Pinpoint the cell where the given text exists, returning its (X, Y) midpoint coordinate. 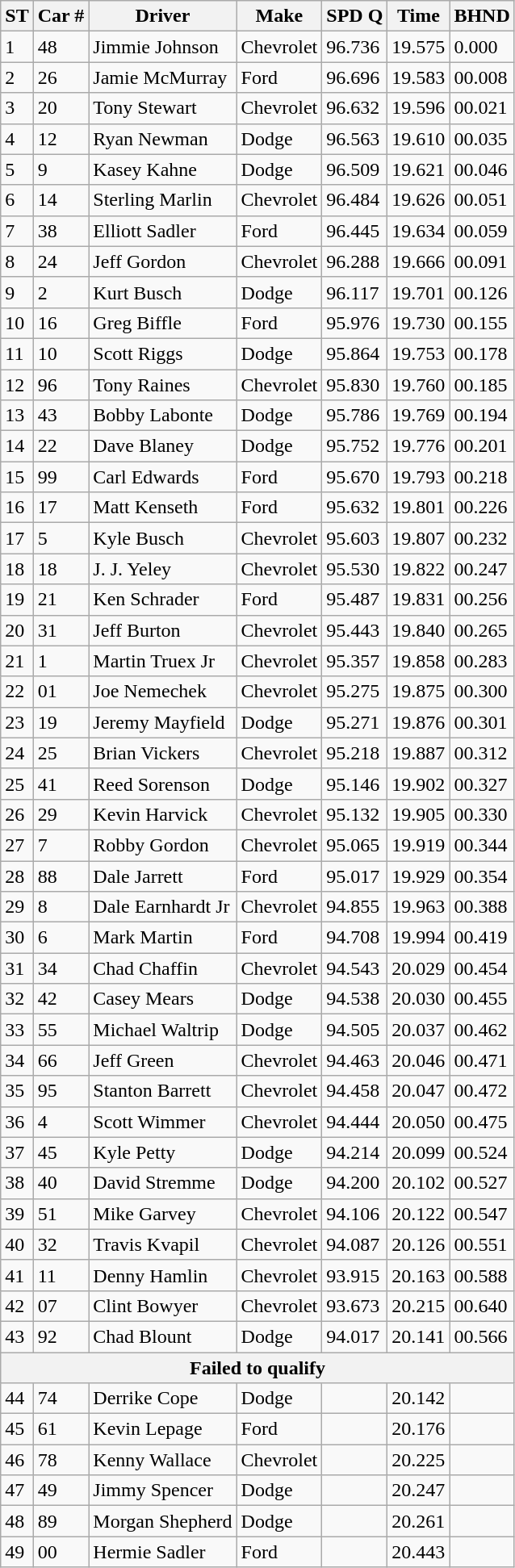
89 (61, 1521)
Greg Biffle (163, 323)
Driver (163, 16)
93.673 (355, 1306)
19.822 (418, 569)
27 (17, 845)
SPD Q (355, 16)
00.327 (482, 784)
19.626 (418, 200)
00.247 (482, 569)
96.484 (355, 200)
44 (17, 1399)
96.632 (355, 108)
94.106 (355, 1214)
00 (61, 1552)
00.388 (482, 907)
95.752 (355, 446)
Scott Wimmer (163, 1122)
15 (17, 477)
61 (61, 1429)
19.666 (418, 261)
Mike Garvey (163, 1214)
Jeff Green (163, 1060)
Matt Kenseth (163, 508)
Jimmy Spencer (163, 1491)
Kurt Busch (163, 292)
00.185 (482, 385)
55 (61, 1030)
95.065 (355, 845)
96.736 (355, 47)
95.275 (355, 692)
95.218 (355, 753)
J. J. Yeley (163, 569)
19.575 (418, 47)
46 (17, 1460)
19.769 (418, 416)
33 (17, 1030)
20.247 (418, 1491)
20.046 (418, 1060)
0.000 (482, 47)
20.261 (418, 1521)
19.858 (418, 661)
13 (17, 416)
95.530 (355, 569)
19.994 (418, 938)
95.632 (355, 508)
20.443 (418, 1552)
00.008 (482, 77)
96 (61, 385)
Dale Jarrett (163, 876)
Joe Nemechek (163, 692)
00.256 (482, 600)
96.696 (355, 77)
Kasey Kahne (163, 169)
Time (418, 16)
20.122 (418, 1214)
Scott Riggs (163, 353)
94.855 (355, 907)
94.087 (355, 1244)
00.021 (482, 108)
19.701 (418, 292)
95.271 (355, 722)
95.830 (355, 385)
95 (61, 1091)
Sterling Marlin (163, 200)
94.708 (355, 938)
Reed Sorenson (163, 784)
19.760 (418, 385)
96.117 (355, 292)
Brian Vickers (163, 753)
Bobby Labonte (163, 416)
20.215 (418, 1306)
00.194 (482, 416)
37 (17, 1152)
Make (279, 16)
96.563 (355, 139)
20.102 (418, 1183)
Car # (61, 16)
19.596 (418, 108)
00.051 (482, 200)
David Stremme (163, 1183)
00.312 (482, 753)
Martin Truex Jr (163, 661)
66 (61, 1060)
95.132 (355, 814)
00.201 (482, 446)
00.091 (482, 261)
19.963 (418, 907)
23 (17, 722)
00.527 (482, 1183)
00.566 (482, 1336)
95.146 (355, 784)
19.583 (418, 77)
51 (61, 1214)
Chad Blount (163, 1336)
28 (17, 876)
Clint Bowyer (163, 1306)
19.887 (418, 753)
00.232 (482, 538)
Tony Stewart (163, 108)
95.786 (355, 416)
00.226 (482, 508)
Jeremy Mayfield (163, 722)
00.046 (482, 169)
99 (61, 477)
ST (17, 16)
36 (17, 1122)
Kenny Wallace (163, 1460)
Jamie McMurray (163, 77)
47 (17, 1491)
Elliott Sadler (163, 231)
00.472 (482, 1091)
93.915 (355, 1275)
01 (61, 692)
00.265 (482, 630)
Jimmie Johnson (163, 47)
35 (17, 1091)
Kyle Busch (163, 538)
Dale Earnhardt Jr (163, 907)
30 (17, 938)
96.509 (355, 169)
00.471 (482, 1060)
Morgan Shepherd (163, 1521)
Ken Schrader (163, 600)
20.047 (418, 1091)
Robby Gordon (163, 845)
19.929 (418, 876)
Failed to qualify (258, 1368)
20.050 (418, 1122)
19.776 (418, 446)
95.603 (355, 538)
BHND (482, 16)
96.445 (355, 231)
78 (61, 1460)
20.030 (418, 999)
Kyle Petty (163, 1152)
00.035 (482, 139)
19.876 (418, 722)
20.142 (418, 1399)
00.454 (482, 968)
19.875 (418, 692)
74 (61, 1399)
Kevin Lepage (163, 1429)
19.807 (418, 538)
19.840 (418, 630)
Denny Hamlin (163, 1275)
07 (61, 1306)
00.455 (482, 999)
3 (17, 108)
Dave Blaney (163, 446)
19.902 (418, 784)
19.753 (418, 353)
95.864 (355, 353)
00.283 (482, 661)
19.793 (418, 477)
00.640 (482, 1306)
95.357 (355, 661)
94.543 (355, 968)
19.610 (418, 139)
94.214 (355, 1152)
39 (17, 1214)
19.621 (418, 169)
00.475 (482, 1122)
20.176 (418, 1429)
94.017 (355, 1336)
95.443 (355, 630)
00.301 (482, 722)
00.344 (482, 845)
Ryan Newman (163, 139)
19.919 (418, 845)
00.126 (482, 292)
94.458 (355, 1091)
Chad Chaffin (163, 968)
Jeff Gordon (163, 261)
Carl Edwards (163, 477)
95.976 (355, 323)
94.538 (355, 999)
00.354 (482, 876)
94.200 (355, 1183)
00.059 (482, 231)
Stanton Barrett (163, 1091)
95.487 (355, 600)
00.155 (482, 323)
00.218 (482, 477)
00.300 (482, 692)
Michael Waltrip (163, 1030)
19.634 (418, 231)
95.670 (355, 477)
94.463 (355, 1060)
20.141 (418, 1336)
20.099 (418, 1152)
94.505 (355, 1030)
20.037 (418, 1030)
00.419 (482, 938)
92 (61, 1336)
Casey Mears (163, 999)
00.551 (482, 1244)
96.288 (355, 261)
00.588 (482, 1275)
94.444 (355, 1122)
19.801 (418, 508)
20.126 (418, 1244)
00.547 (482, 1214)
19.730 (418, 323)
88 (61, 876)
20.029 (418, 968)
00.462 (482, 1030)
Kevin Harvick (163, 814)
Mark Martin (163, 938)
Travis Kvapil (163, 1244)
20.163 (418, 1275)
00.330 (482, 814)
20.225 (418, 1460)
00.178 (482, 353)
19.905 (418, 814)
Jeff Burton (163, 630)
Tony Raines (163, 385)
19.831 (418, 600)
00.524 (482, 1152)
Derrike Cope (163, 1399)
Hermie Sadler (163, 1552)
95.017 (355, 876)
